Capture the cell that displays the provided text and extract its (X, Y) central coordinate. 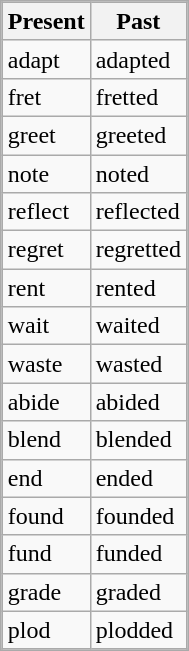
plod (46, 630)
greet (46, 135)
blended (138, 440)
rented (138, 288)
founded (138, 516)
ended (138, 478)
grade (46, 592)
reflect (46, 212)
waste (46, 364)
regret (46, 250)
greeted (138, 135)
found (46, 516)
graded (138, 592)
Present (46, 21)
note (46, 173)
rent (46, 288)
regretted (138, 250)
fret (46, 97)
plodded (138, 630)
noted (138, 173)
wait (46, 326)
waited (138, 326)
wasted (138, 364)
fund (46, 554)
blend (46, 440)
abided (138, 402)
end (46, 478)
adapt (46, 59)
abide (46, 402)
fretted (138, 97)
adapted (138, 59)
Past (138, 21)
funded (138, 554)
reflected (138, 212)
